For the text-containing cell, return its midpoint in (X, Y) coordinate format. 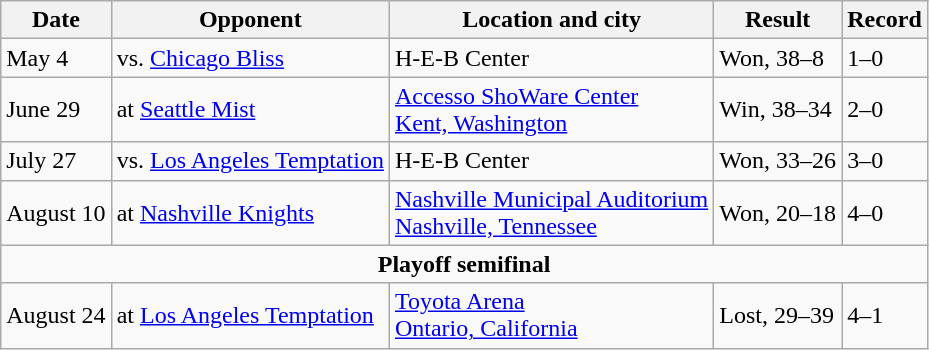
vs. Los Angeles Temptation (250, 161)
Toyota ArenaOntario, California (551, 316)
1–0 (885, 58)
Accesso ShoWare CenterKent, Washington (551, 110)
at Nashville Knights (250, 212)
vs. Chicago Bliss (250, 58)
Date (56, 20)
Opponent (250, 20)
Won, 20–18 (778, 212)
Nashville Municipal AuditoriumNashville, Tennessee (551, 212)
Result (778, 20)
2–0 (885, 110)
4–1 (885, 316)
4–0 (885, 212)
Playoff semifinal (464, 264)
June 29 (56, 110)
Won, 38–8 (778, 58)
Location and city (551, 20)
Won, 33–26 (778, 161)
August 24 (56, 316)
at Seattle Mist (250, 110)
Lost, 29–39 (778, 316)
3–0 (885, 161)
at Los Angeles Temptation (250, 316)
August 10 (56, 212)
July 27 (56, 161)
May 4 (56, 58)
Win, 38–34 (778, 110)
Record (885, 20)
